Find where the given text appears and provide that cell's center as [X, Y] coordinate. 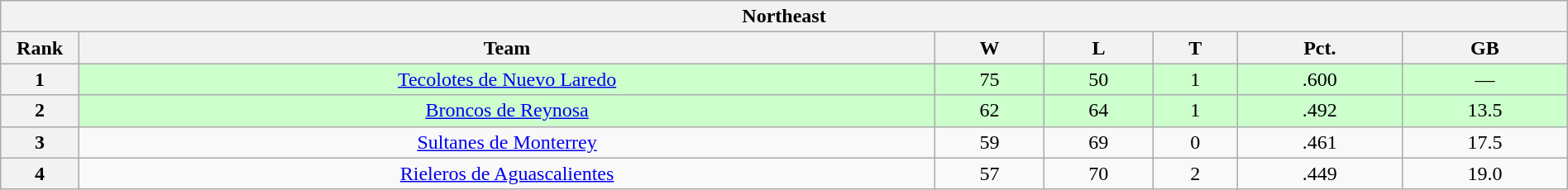
4 [40, 173]
Northeast [784, 17]
57 [990, 173]
Tecolotes de Nuevo Laredo [506, 79]
Team [506, 48]
Broncos de Reynosa [506, 111]
Rieleros de Aguascalientes [506, 173]
69 [1098, 142]
Pct. [1320, 48]
64 [1098, 111]
W [990, 48]
59 [990, 142]
Sultanes de Monterrey [506, 142]
L [1098, 48]
50 [1098, 79]
0 [1195, 142]
13.5 [1485, 111]
19.0 [1485, 173]
.600 [1320, 79]
75 [990, 79]
GB [1485, 48]
.492 [1320, 111]
62 [990, 111]
Rank [40, 48]
3 [40, 142]
70 [1098, 173]
.461 [1320, 142]
— [1485, 79]
17.5 [1485, 142]
.449 [1320, 173]
T [1195, 48]
